Search for the cell housing the specified text and yield its [x, y] center coordinate. 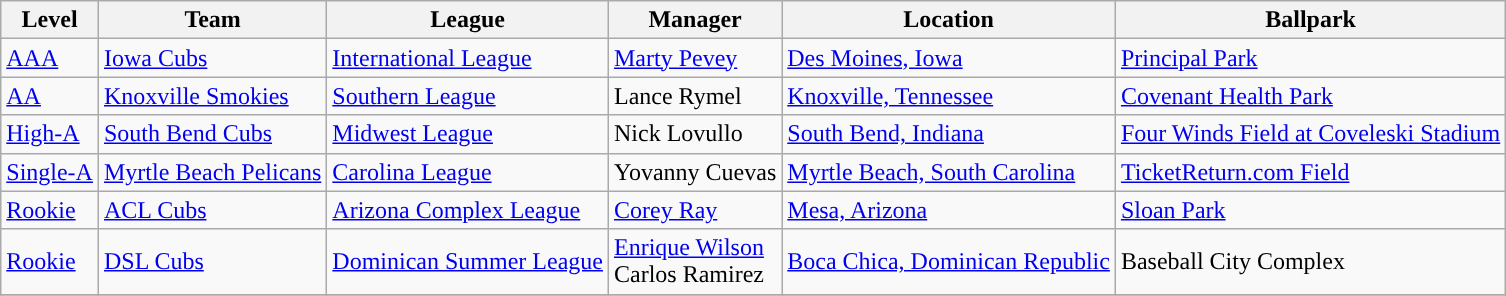
Nick Lovullo [694, 134]
Arizona Complex League [468, 210]
Yovanny Cuevas [694, 172]
ACL Cubs [212, 210]
TicketReturn.com Field [1310, 172]
DSL Cubs [212, 262]
Manager [694, 20]
Level [50, 20]
Myrtle Beach, South Carolina [949, 172]
South Bend, Indiana [949, 134]
Des Moines, Iowa [949, 58]
Dominican Summer League [468, 262]
International League [468, 58]
Corey Ray [694, 210]
Knoxville Smokies [212, 96]
Myrtle Beach Pelicans [212, 172]
Lance Rymel [694, 96]
Principal Park [1310, 58]
Sloan Park [1310, 210]
Marty Pevey [694, 58]
Midwest League [468, 134]
Location [949, 20]
AA [50, 96]
Knoxville, Tennessee [949, 96]
Carolina League [468, 172]
High-A [50, 134]
Southern League [468, 96]
Mesa, Arizona [949, 210]
Iowa Cubs [212, 58]
Boca Chica, Dominican Republic [949, 262]
AAA [50, 58]
Single-A [50, 172]
Team [212, 20]
Four Winds Field at Coveleski Stadium [1310, 134]
Enrique Wilson Carlos Ramirez [694, 262]
Covenant Health Park [1310, 96]
League [468, 20]
Ballpark [1310, 20]
South Bend Cubs [212, 134]
Baseball City Complex [1310, 262]
